Search for the cell housing the specified text and yield its [x, y] center coordinate. 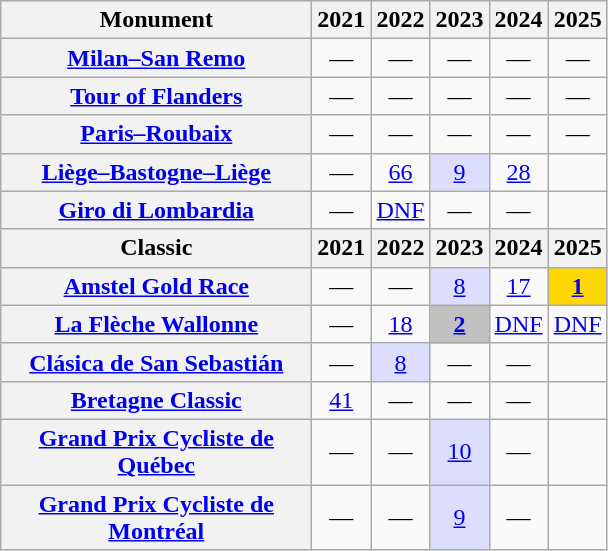
Clásica de San Sebastián [156, 362]
41 [342, 400]
Classic [156, 248]
2 [460, 324]
1 [578, 286]
La Flèche Wallonne [156, 324]
17 [518, 286]
Monument [156, 20]
10 [460, 452]
28 [518, 172]
Bretagne Classic [156, 400]
Grand Prix Cycliste de Québec [156, 452]
Liège–Bastogne–Liège [156, 172]
Paris–Roubaix [156, 134]
66 [400, 172]
Giro di Lombardia [156, 210]
Milan–San Remo [156, 58]
18 [400, 324]
Amstel Gold Race [156, 286]
Tour of Flanders [156, 96]
Grand Prix Cycliste de Montréal [156, 516]
